From the cell containing the given text, extract its center point as (X, Y) coordinate. 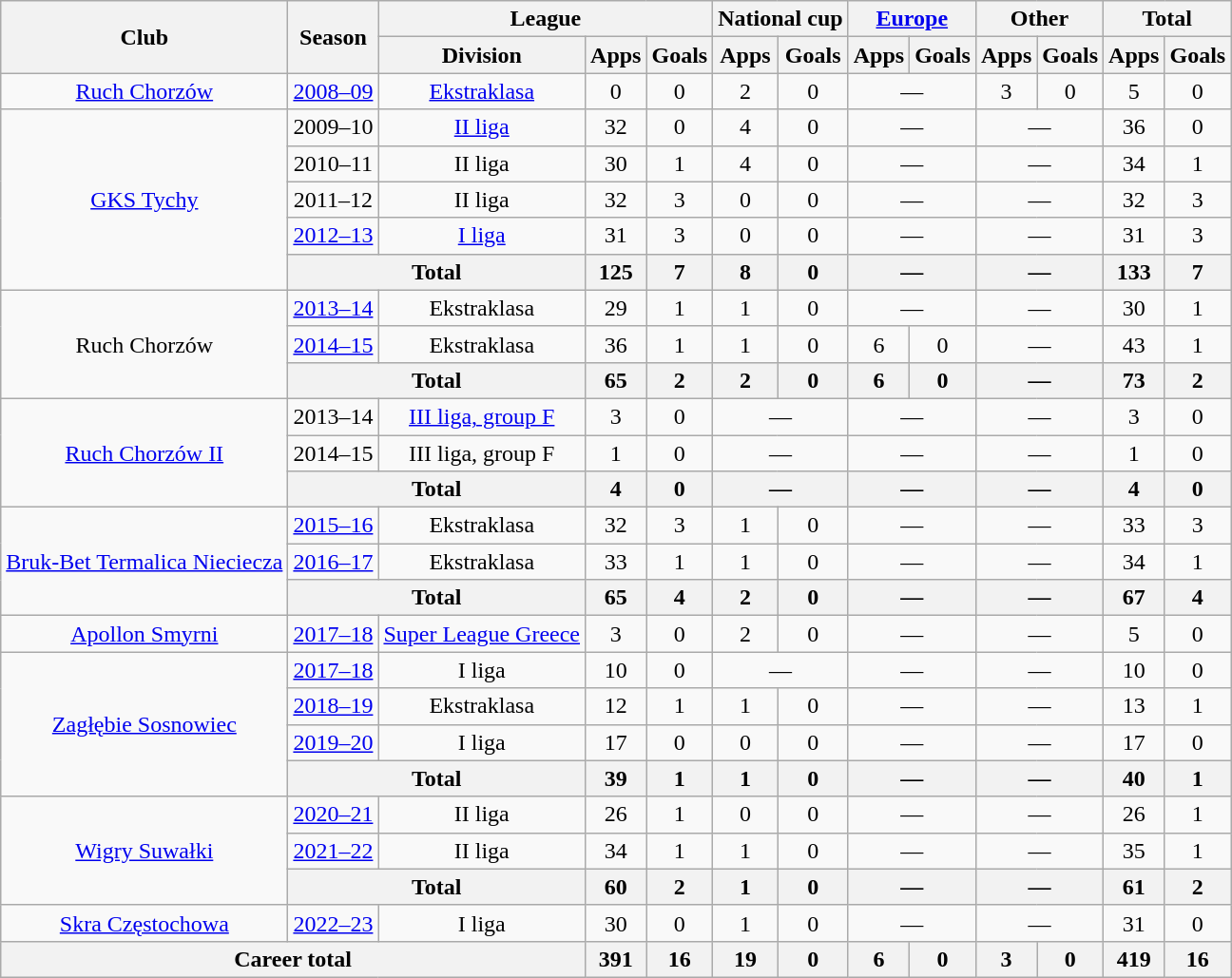
67 (1134, 598)
Ruch Chorzów II (144, 452)
40 (1134, 778)
2018–19 (333, 706)
Europe (912, 19)
2010–11 (333, 163)
133 (1134, 272)
419 (1134, 959)
League (546, 19)
Club (144, 37)
2020–21 (333, 815)
73 (1134, 380)
2011–12 (333, 200)
Skra Częstochowa (144, 923)
43 (1134, 344)
GKS Tychy (144, 200)
Division (482, 55)
Zagłębie Sosnowiec (144, 724)
2015–16 (333, 526)
Apollon Smyrni (144, 634)
19 (745, 959)
Season (333, 37)
125 (616, 272)
13 (1134, 706)
8 (745, 272)
Other (1039, 19)
Wigry Suwałki (144, 851)
35 (1134, 851)
2022–23 (333, 923)
60 (616, 887)
2016–17 (333, 562)
Bruk-Bet Termalica Nieciecza (144, 562)
29 (616, 308)
National cup (780, 19)
2008–09 (333, 91)
12 (616, 706)
Career total (293, 959)
2012–13 (333, 236)
2019–20 (333, 742)
2021–22 (333, 851)
61 (1134, 887)
391 (616, 959)
2009–10 (333, 127)
39 (616, 778)
Super League Greece (482, 634)
